Scan for the cell matching the given text and deliver its [x, y] coordinate at center. 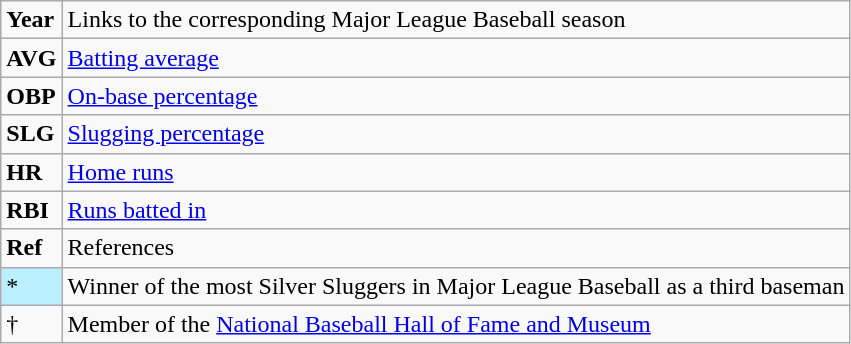
On-base percentage [456, 96]
HR [32, 172]
* [32, 286]
Member of the National Baseball Hall of Fame and Museum [456, 324]
Runs batted in [456, 210]
Winner of the most Silver Sluggers in Major League Baseball as a third baseman [456, 286]
SLG [32, 134]
Batting average [456, 58]
AVG [32, 58]
† [32, 324]
Home runs [456, 172]
Year [32, 20]
RBI [32, 210]
Slugging percentage [456, 134]
References [456, 248]
OBP [32, 96]
Links to the corresponding Major League Baseball season [456, 20]
Ref [32, 248]
